Extract the (X, Y) coordinate from the center of the cell holding the provided text.  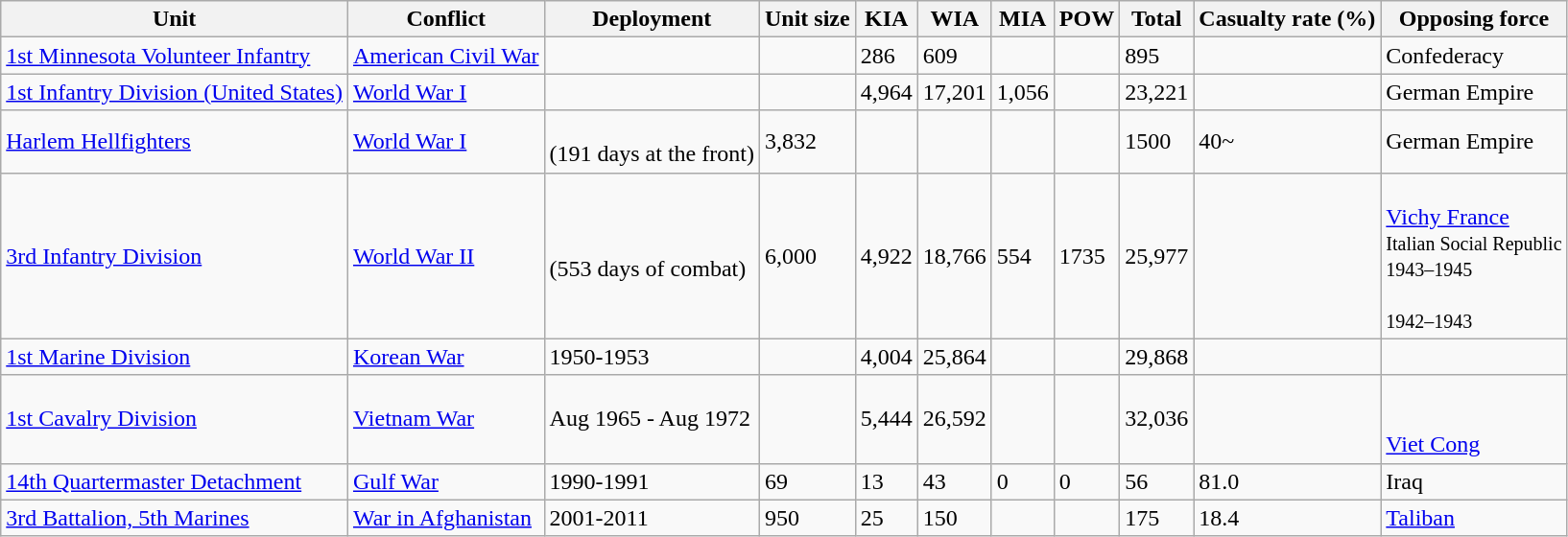
Taliban (1474, 518)
69 (807, 481)
26,592 (954, 419)
150 (954, 518)
POW (1086, 19)
4,922 (887, 255)
1990-1991 (652, 481)
18.4 (1288, 518)
25 (887, 518)
32,036 (1157, 419)
286 (887, 56)
Deployment (652, 19)
23,221 (1157, 92)
29,868 (1157, 357)
Aug 1965 - Aug 1972 (652, 419)
6,000 (807, 255)
1st Cavalry Division (175, 419)
1735 (1086, 255)
43 (954, 481)
WIA (954, 19)
950 (807, 518)
Gulf War (445, 481)
Total (1157, 19)
18,766 (954, 255)
25,977 (1157, 255)
3,832 (807, 142)
American Civil War (445, 56)
Iraq (1474, 481)
Casualty rate (%) (1288, 19)
Vichy France Italian Social Republic 1943–1945 1942–1943 (1474, 255)
1950-1953 (652, 357)
Opposing force (1474, 19)
1500 (1157, 142)
609 (954, 56)
MIA (1023, 19)
Unit (175, 19)
25,864 (954, 357)
17,201 (954, 92)
3rd Battalion, 5th Marines (175, 518)
4,964 (887, 92)
4,004 (887, 357)
(553 days of combat) (652, 255)
40~ (1288, 142)
1st Infantry Division (United States) (175, 92)
Korean War (445, 357)
14th Quartermaster Detachment (175, 481)
Harlem Hellfighters (175, 142)
554 (1023, 255)
56 (1157, 481)
(191 days at the front) (652, 142)
13 (887, 481)
1st Marine Division (175, 357)
KIA (887, 19)
3rd Infantry Division (175, 255)
2001-2011 (652, 518)
Confederacy (1474, 56)
Viet Cong (1474, 419)
5,444 (887, 419)
81.0 (1288, 481)
1st Minnesota Volunteer Infantry (175, 56)
895 (1157, 56)
War in Afghanistan (445, 518)
175 (1157, 518)
Conflict (445, 19)
Unit size (807, 19)
1,056 (1023, 92)
World War II (445, 255)
Vietnam War (445, 419)
